For the text-containing cell, return its midpoint in [x, y] coordinate format. 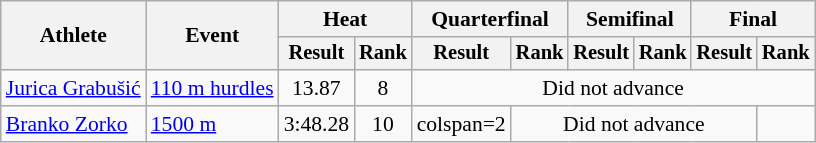
Athlete [74, 36]
Jurica Grabušić [74, 88]
13.87 [316, 88]
10 [383, 124]
Branko Zorko [74, 124]
Semifinal [630, 19]
Heat [346, 19]
3:48.28 [316, 124]
Final [752, 19]
colspan=2 [462, 124]
8 [383, 88]
Quarterfinal [490, 19]
1500 m [212, 124]
110 m hurdles [212, 88]
Event [212, 36]
